Return [X, Y] of the center of cell containing provided text 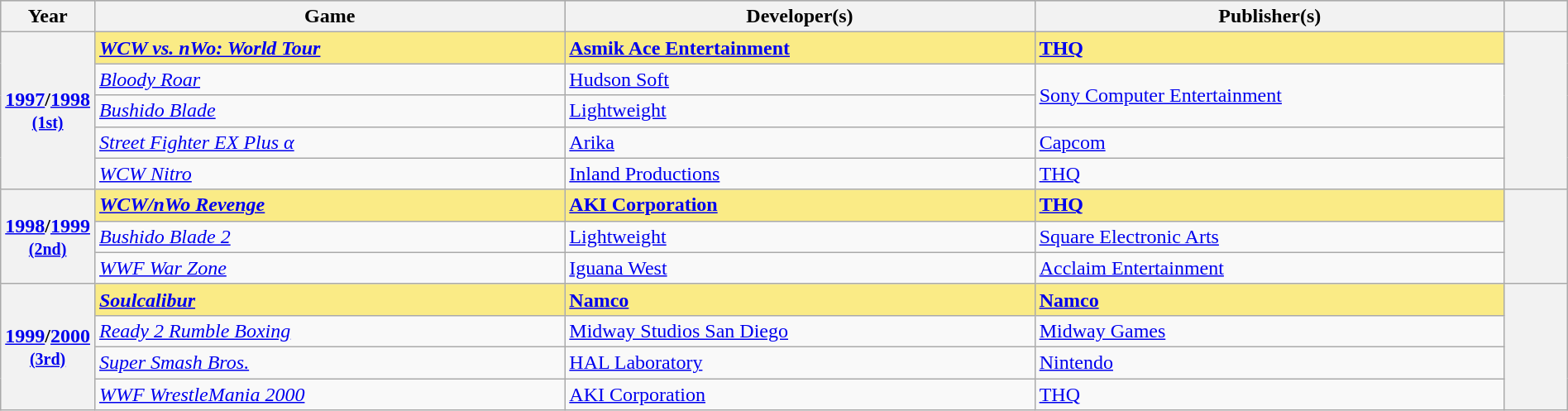
Soulcalibur [329, 299]
1999/2000 (3rd) [48, 346]
WCW vs. nWo: World Tour [329, 48]
Hudson Soft [800, 79]
Midway Games [1269, 331]
Arika [800, 142]
Capcom [1269, 142]
Midway Studios San Diego [800, 331]
1997/1998 (1st) [48, 111]
WCW Nitro [329, 174]
Street Fighter EX Plus α [329, 142]
Asmik Ace Entertainment [800, 48]
Publisher(s) [1269, 17]
Super Smash Bros. [329, 362]
Developer(s) [800, 17]
Square Electronic Arts [1269, 237]
1998/1999 (2nd) [48, 237]
WCW/nWo Revenge [329, 205]
WWF War Zone [329, 268]
Bushido Blade [329, 111]
Sony Computer Entertainment [1269, 95]
Inland Productions [800, 174]
Bloody Roar [329, 79]
Game [329, 17]
Bushido Blade 2 [329, 237]
Ready 2 Rumble Boxing [329, 331]
WWF WrestleMania 2000 [329, 394]
Nintendo [1269, 362]
Iguana West [800, 268]
HAL Laboratory [800, 362]
Year [48, 17]
Acclaim Entertainment [1269, 268]
